Pinpoint the cell where the given text exists, returning its (x, y) midpoint coordinate. 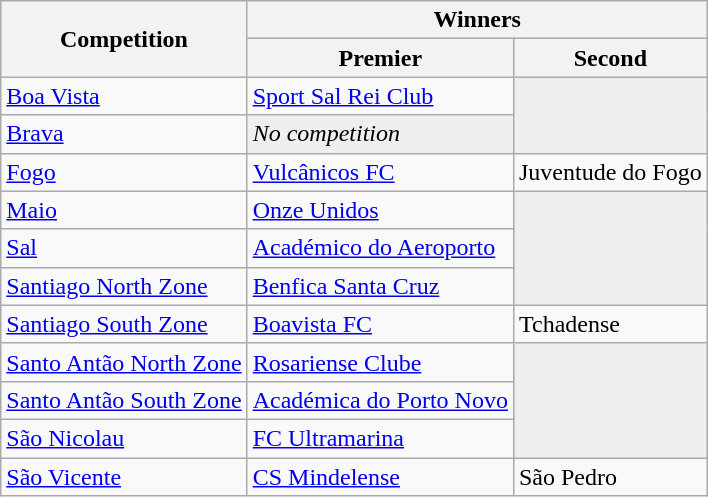
Académica do Porto Novo (380, 400)
Second (610, 58)
Fogo (124, 172)
Sport Sal Rei Club (380, 96)
Competition (124, 39)
Juventude do Fogo (610, 172)
Santo Antão North Zone (124, 362)
Boavista FC (380, 324)
Tchadense (610, 324)
Maio (124, 210)
Sal (124, 248)
Boa Vista (124, 96)
CS Mindelense (380, 477)
Brava (124, 134)
Académico do Aeroporto (380, 248)
No competition (380, 134)
Vulcânicos FC (380, 172)
FC Ultramarina (380, 438)
Onze Unidos (380, 210)
Winners (477, 20)
Premier (380, 58)
Benfica Santa Cruz (380, 286)
Santiago North Zone (124, 286)
São Vicente (124, 477)
São Nicolau (124, 438)
Santiago South Zone (124, 324)
Santo Antão South Zone (124, 400)
São Pedro (610, 477)
Rosariense Clube (380, 362)
